Find where the given text appears and provide that cell's center as [X, Y] coordinate. 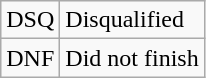
Did not finish [132, 58]
DSQ [30, 20]
Disqualified [132, 20]
DNF [30, 58]
